Identify which cell holds the provided text, then report its [X, Y] central coordinate. 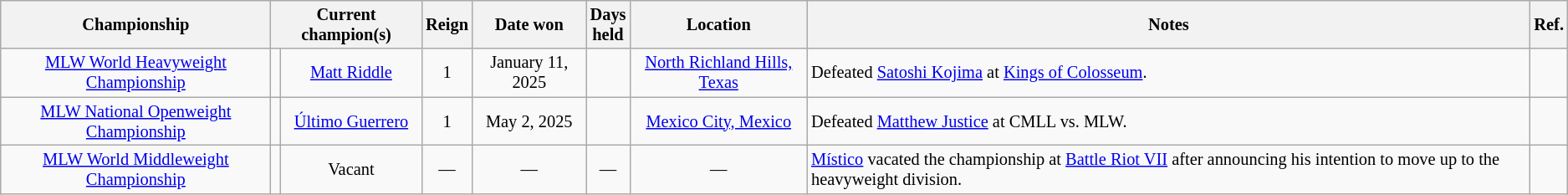
Daysheld [609, 24]
Notes [1168, 24]
Último Guerrero [351, 121]
Reign [447, 24]
May 2, 2025 [529, 121]
Matt Riddle [351, 73]
Ref. [1549, 24]
North Richland Hills, Texas [718, 73]
Location [718, 24]
Date won [529, 24]
MLW World Heavyweight Championship [135, 73]
Místico vacated the championship at Battle Riot VII after announcing his intention to move up to the heavyweight division. [1168, 169]
January 11, 2025 [529, 73]
MLW World Middleweight Championship [135, 169]
Vacant [351, 169]
Championship [135, 24]
MLW National Openweight Championship [135, 121]
Mexico City, Mexico [718, 121]
Defeated Satoshi Kojima at Kings of Colosseum. [1168, 73]
Current champion(s) [346, 24]
Defeated Matthew Justice at CMLL vs. MLW. [1168, 121]
